Locate the cell with the specified text and output its (x, y) center coordinate. 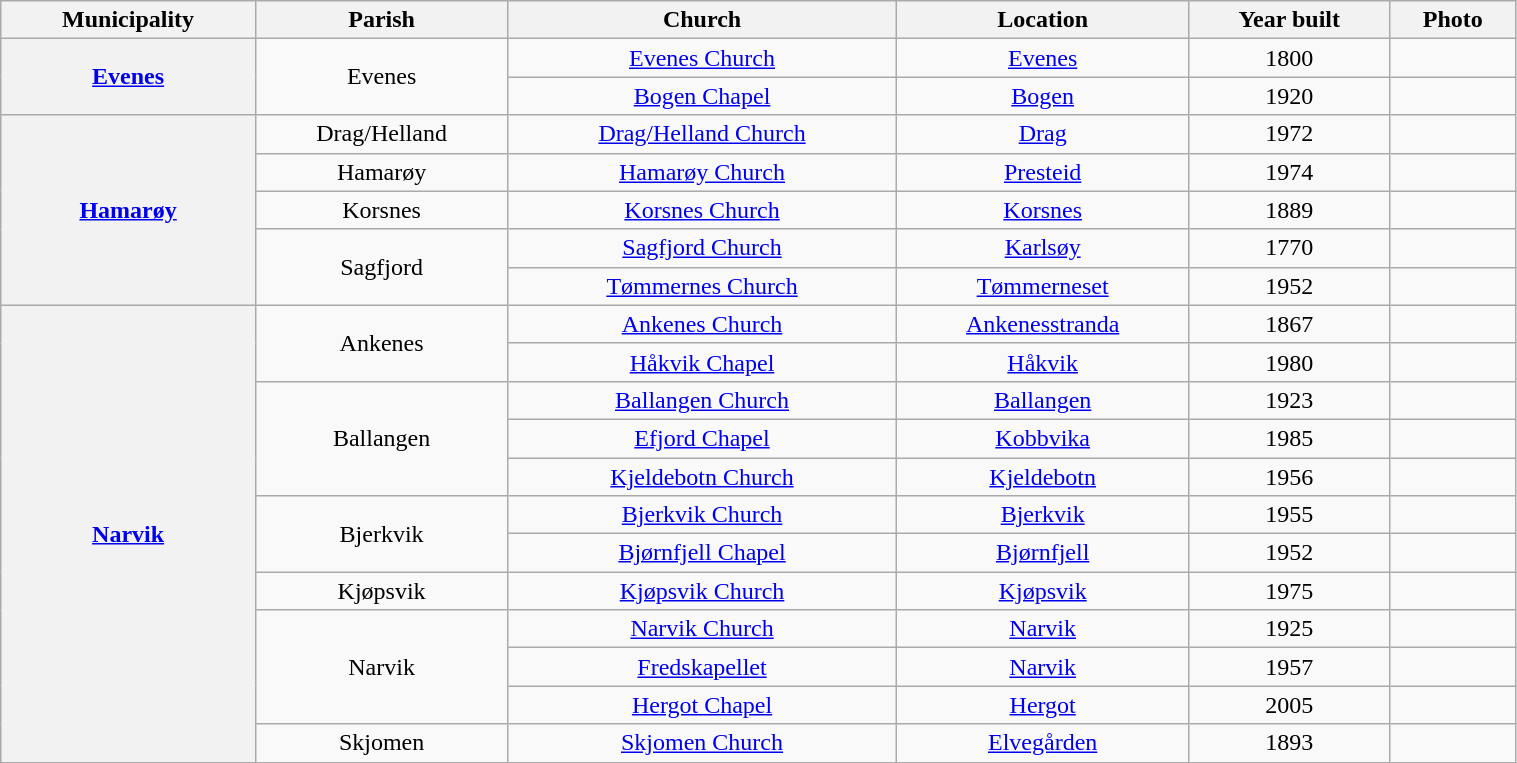
Ballangen Church (702, 400)
Tømmerneset (1042, 286)
Bjørnfjell Chapel (702, 553)
Drag/Helland (381, 134)
1867 (1290, 324)
1957 (1290, 667)
Location (1042, 20)
Hergot (1042, 705)
Håkvik (1042, 362)
Sagfjord Church (702, 248)
1975 (1290, 591)
Kjøpsvik Church (702, 591)
Elvegården (1042, 743)
2005 (1290, 705)
Year built (1290, 20)
Drag/Helland Church (702, 134)
1923 (1290, 400)
1956 (1290, 477)
Bjerkvik Church (702, 515)
Kjeldebotn (1042, 477)
1980 (1290, 362)
Hergot Chapel (702, 705)
Bogen Chapel (702, 96)
Sagfjord (381, 267)
1955 (1290, 515)
Skjomen Church (702, 743)
Tømmernes Church (702, 286)
1889 (1290, 210)
Narvik Church (702, 629)
1972 (1290, 134)
Bjørnfjell (1042, 553)
Kobbvika (1042, 438)
1770 (1290, 248)
Karlsøy (1042, 248)
Kjeldebotn Church (702, 477)
Drag (1042, 134)
1920 (1290, 96)
Ankenes Church (702, 324)
Håkvik Chapel (702, 362)
1974 (1290, 172)
Photo (1452, 20)
Ankenesstranda (1042, 324)
Church (702, 20)
Efjord Chapel (702, 438)
Hamarøy Church (702, 172)
Fredskapellet (702, 667)
1800 (1290, 58)
Presteid (1042, 172)
1925 (1290, 629)
Korsnes Church (702, 210)
1985 (1290, 438)
1893 (1290, 743)
Bogen (1042, 96)
Evenes Church (702, 58)
Skjomen (381, 743)
Parish (381, 20)
Municipality (128, 20)
Ankenes (381, 343)
